Capture the cell that displays the provided text and extract its [x, y] central coordinate. 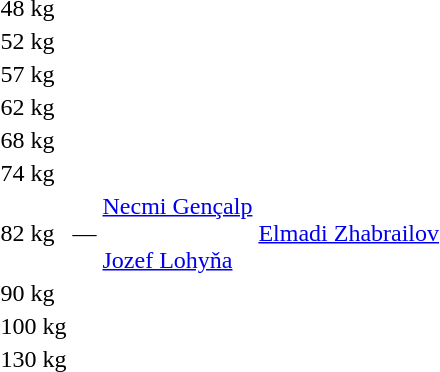
— [84, 233]
Necmi Gençalp Jozef Lohyňa [178, 233]
